Find where the given text appears and provide that cell's center as [x, y] coordinate. 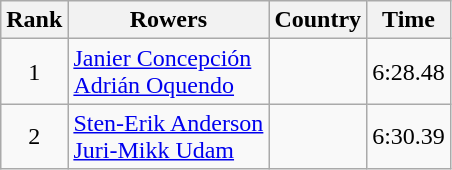
Sten-Erik AndersonJuri-Mikk Udam [168, 136]
Rowers [168, 20]
6:30.39 [409, 136]
Janier ConcepciónAdrián Oquendo [168, 72]
2 [34, 136]
1 [34, 72]
6:28.48 [409, 72]
Rank [34, 20]
Country [318, 20]
Time [409, 20]
